Output the [X, Y] coordinate of the center of the cell containing the given text.  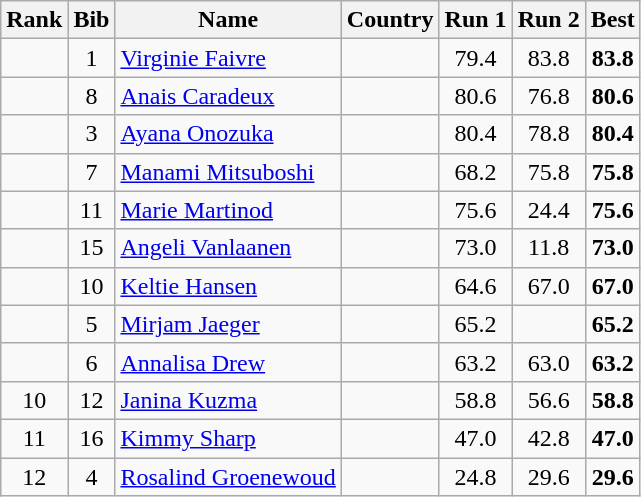
Angeli Vanlaanen [228, 248]
Keltie Hansen [228, 286]
7 [92, 172]
78.8 [548, 134]
15 [92, 248]
Annalisa Drew [228, 362]
16 [92, 438]
Rosalind Groenewoud [228, 477]
64.6 [476, 286]
76.8 [548, 96]
Marie Martinod [228, 210]
24.4 [548, 210]
24.8 [476, 477]
Virginie Faivre [228, 58]
68.2 [476, 172]
Run 1 [476, 20]
6 [92, 362]
Best [612, 20]
Name [228, 20]
79.4 [476, 58]
Bib [92, 20]
3 [92, 134]
8 [92, 96]
Ayana Onozuka [228, 134]
5 [92, 324]
4 [92, 477]
56.6 [548, 400]
1 [92, 58]
Janina Kuzma [228, 400]
Rank [34, 20]
Kimmy Sharp [228, 438]
11.8 [548, 248]
63.0 [548, 362]
Run 2 [548, 20]
Country [390, 20]
Mirjam Jaeger [228, 324]
42.8 [548, 438]
Manami Mitsuboshi [228, 172]
Anais Caradeux [228, 96]
